Provide the (x, y) coordinate of the cell's center where the given text is located.  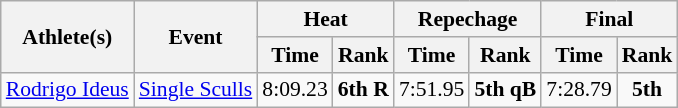
5th qB (505, 90)
7:28.79 (578, 90)
5th (648, 90)
Final (609, 19)
Event (196, 36)
Athlete(s) (68, 36)
Repechage (468, 19)
6th R (364, 90)
8:09.23 (294, 90)
7:51.95 (432, 90)
Single Sculls (196, 90)
Rodrigo Ideus (68, 90)
Heat (326, 19)
